Detect which cell encompasses the target text, then output its (x, y) center coordinate. 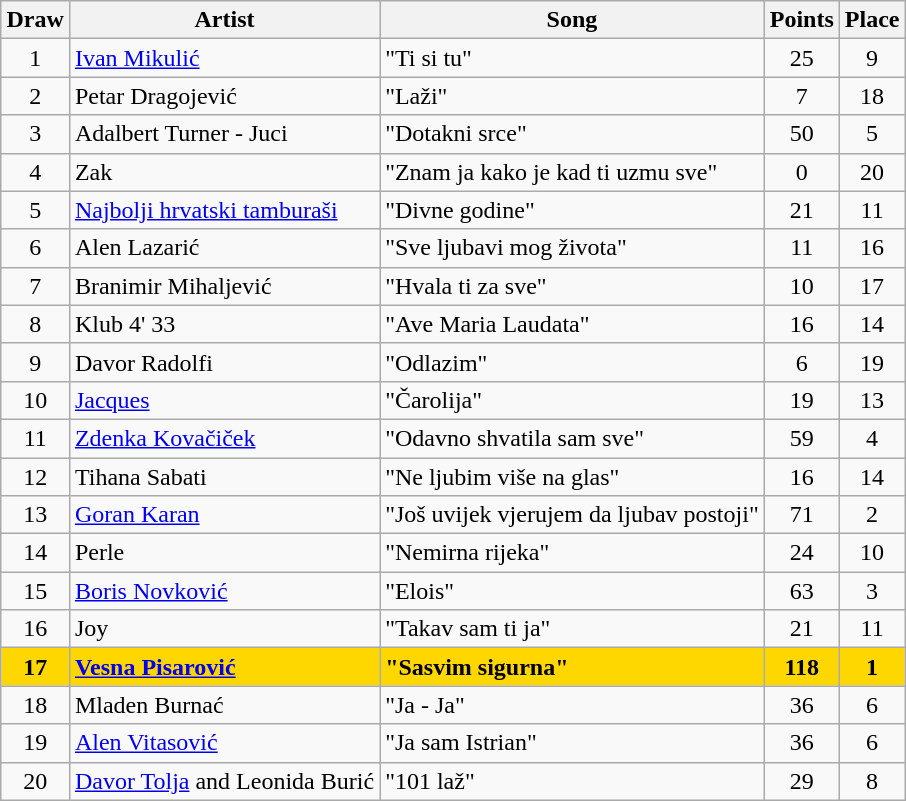
Petar Dragojević (224, 96)
71 (802, 515)
Place (872, 20)
"Još uvijek vjerujem da ljubav postoji" (572, 515)
Goran Karan (224, 515)
Artist (224, 20)
"Sve ljubavi mog života" (572, 248)
"Čarolija" (572, 400)
Tihana Sabati (224, 477)
"Ja - Ja" (572, 705)
"Ti si tu" (572, 58)
"Ave Maria Laudata" (572, 324)
Draw (35, 20)
"Nemirna rijeka" (572, 553)
63 (802, 591)
"Dotakni srce" (572, 134)
"101 laž" (572, 781)
Alen Vitasović (224, 743)
Branimir Mihaljević (224, 286)
25 (802, 58)
Joy (224, 629)
"Sasvim sigurna" (572, 667)
"Elois" (572, 591)
12 (35, 477)
Alen Lazarić (224, 248)
50 (802, 134)
Najbolji hrvatski tamburaši (224, 210)
Points (802, 20)
Boris Novković (224, 591)
"Hvala ti za sve" (572, 286)
"Laži" (572, 96)
"Odavno shvatila sam sve" (572, 438)
29 (802, 781)
Perle (224, 553)
"Takav sam ti ja" (572, 629)
Davor Radolfi (224, 362)
Davor Tolja and Leonida Burić (224, 781)
"Ja sam Istrian" (572, 743)
15 (35, 591)
0 (802, 172)
Vesna Pisarović (224, 667)
Mladen Burnać (224, 705)
59 (802, 438)
Song (572, 20)
"Znam ja kako je kad ti uzmu sve" (572, 172)
Klub 4' 33 (224, 324)
24 (802, 553)
"Ne ljubim više na glas" (572, 477)
Jacques (224, 400)
Zdenka Kovačiček (224, 438)
118 (802, 667)
"Divne godine" (572, 210)
Zak (224, 172)
"Odlazim" (572, 362)
Adalbert Turner - Juci (224, 134)
Ivan Mikulić (224, 58)
